From the cell containing the given text, extract its center point as [X, Y] coordinate. 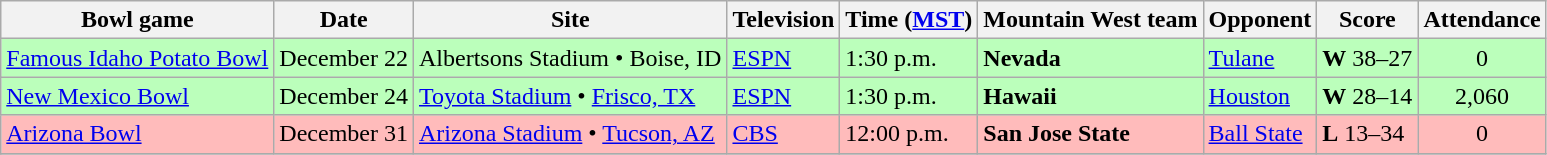
December 31 [344, 134]
Time (MST) [909, 20]
December 24 [344, 96]
Opponent [1260, 20]
Hawaii [1090, 96]
Date [344, 20]
Nevada [1090, 58]
Houston [1260, 96]
Arizona Bowl [138, 134]
Tulane [1260, 58]
New Mexico Bowl [138, 96]
Mountain West team [1090, 20]
W 28–14 [1368, 96]
December 22 [344, 58]
L 13–34 [1368, 134]
W 38–27 [1368, 58]
Arizona Stadium • Tucson, AZ [570, 134]
CBS [784, 134]
Bowl game [138, 20]
San Jose State [1090, 134]
Famous Idaho Potato Bowl [138, 58]
Toyota Stadium • Frisco, TX [570, 96]
Television [784, 20]
Score [1368, 20]
Attendance [1482, 20]
Ball State [1260, 134]
Albertsons Stadium • Boise, ID [570, 58]
2,060 [1482, 96]
Site [570, 20]
12:00 p.m. [909, 134]
